Return (x, y) of the center of cell containing provided text 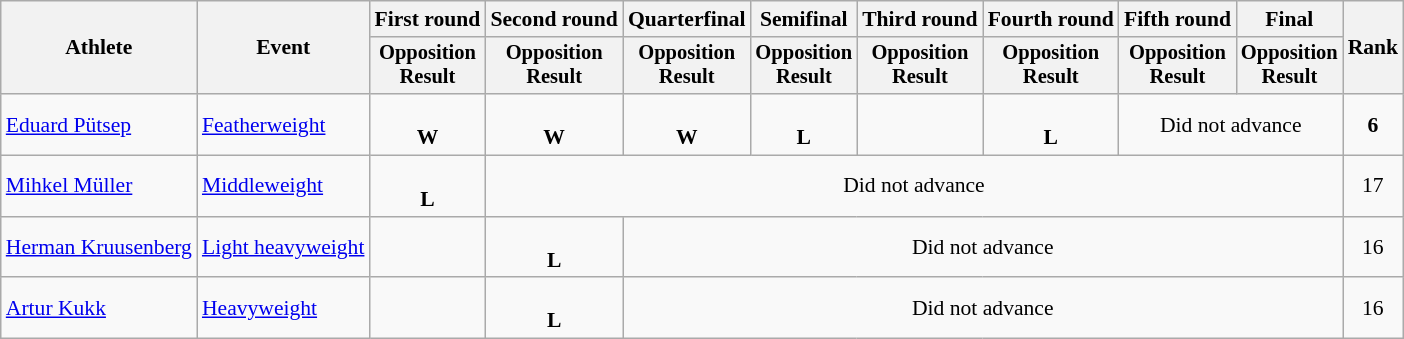
Second round (554, 19)
Event (284, 48)
First round (427, 19)
Featherweight (284, 124)
Herman Kruusenberg (99, 248)
Semifinal (804, 19)
6 (1374, 124)
Artur Kukk (99, 308)
Rank (1374, 48)
17 (1374, 186)
Middleweight (284, 186)
Fourth round (1051, 19)
Third round (920, 19)
Fifth round (1178, 19)
Final (1290, 19)
Eduard Pütsep (99, 124)
Heavyweight (284, 308)
Athlete (99, 48)
Quarterfinal (687, 19)
Light heavyweight (284, 248)
Mihkel Müller (99, 186)
